Scan for the cell matching the given text and deliver its (x, y) coordinate at center. 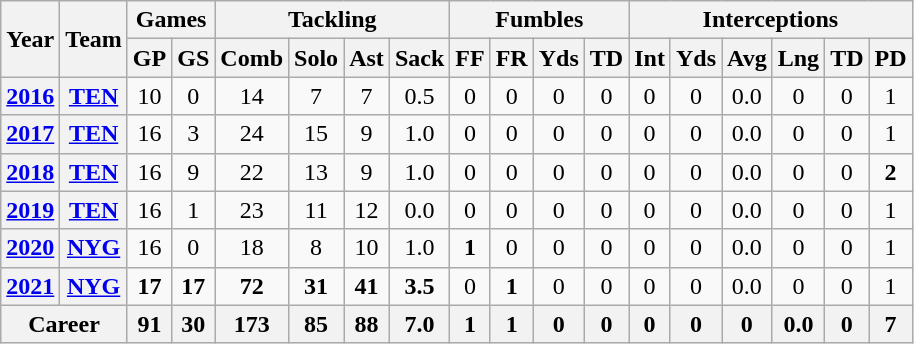
GS (194, 58)
2021 (30, 286)
PD (890, 58)
24 (252, 134)
13 (316, 172)
8 (316, 248)
3 (194, 134)
91 (149, 324)
FR (512, 58)
12 (367, 210)
23 (252, 210)
Tackling (332, 20)
Sack (419, 58)
2019 (30, 210)
Interceptions (770, 20)
Solo (316, 58)
Games (170, 20)
Lng (798, 58)
15 (316, 134)
GP (149, 58)
22 (252, 172)
85 (316, 324)
14 (252, 96)
Ast (367, 58)
Year (30, 39)
2017 (30, 134)
11 (316, 210)
31 (316, 286)
30 (194, 324)
Fumbles (540, 20)
72 (252, 286)
Comb (252, 58)
173 (252, 324)
Career (64, 324)
FF (470, 58)
2016 (30, 96)
2020 (30, 248)
2018 (30, 172)
0.5 (419, 96)
7.0 (419, 324)
41 (367, 286)
18 (252, 248)
Int (650, 58)
88 (367, 324)
3.5 (419, 286)
Avg (748, 58)
2 (890, 172)
Team (94, 39)
